Detect which cell encompasses the target text, then output its [X, Y] center coordinate. 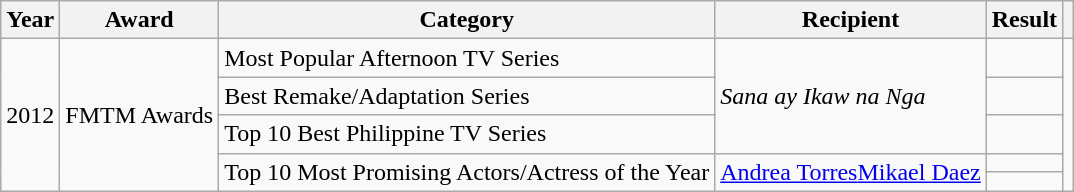
Top 10 Best Philippine TV Series [467, 134]
Result [1024, 20]
Most Popular Afternoon TV Series [467, 58]
Top 10 Most Promising Actors/Actress of the Year [467, 172]
Year [30, 20]
Category [467, 20]
Sana ay Ikaw na Nga [851, 96]
FMTM Awards [140, 115]
Recipient [851, 20]
Andrea TorresMikael Daez [851, 172]
Best Remake/Adaptation Series [467, 96]
Award [140, 20]
2012 [30, 115]
